Provide the [X, Y] coordinate of the cell's center where the given text is located.  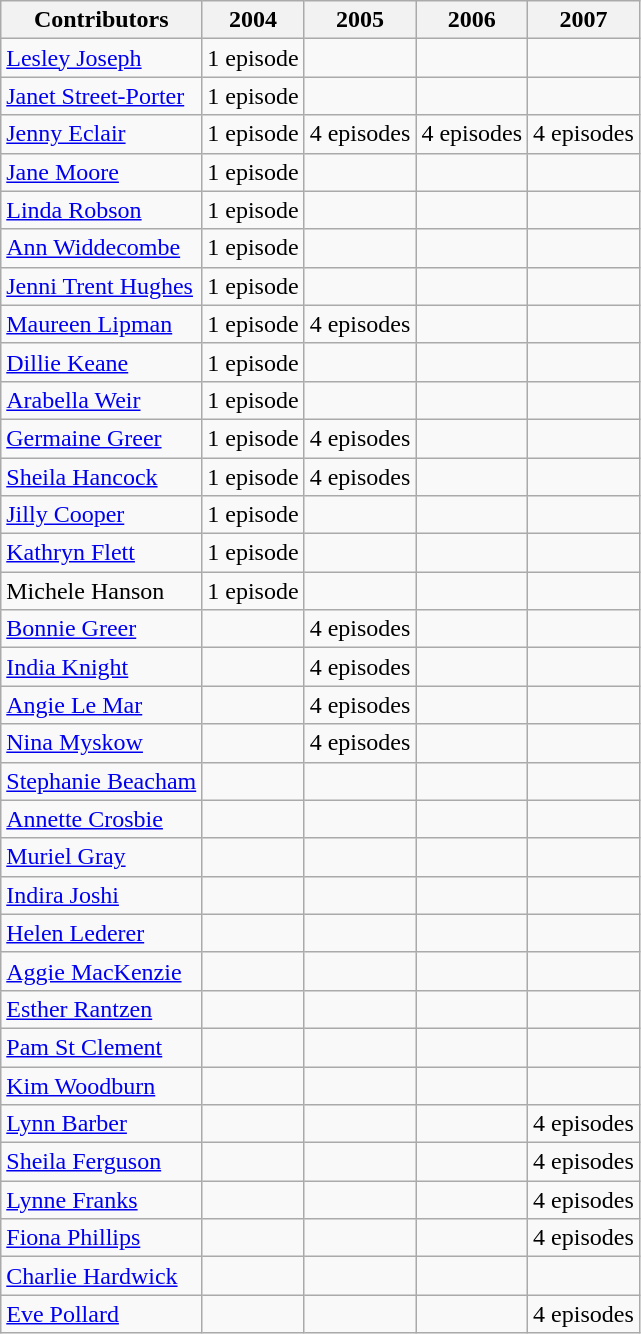
Aggie MacKenzie [102, 971]
Pam St Clement [102, 1047]
Jilly Cooper [102, 515]
Charlie Hardwick [102, 1276]
2005 [360, 20]
Arabella Weir [102, 400]
Jane Moore [102, 172]
2006 [472, 20]
Ann Widdecombe [102, 248]
Eve Pollard [102, 1314]
Fiona Phillips [102, 1238]
Janet Street-Porter [102, 96]
Esther Rantzen [102, 1009]
Jenni Trent Hughes [102, 286]
Kim Woodburn [102, 1085]
India Knight [102, 667]
Stephanie Beacham [102, 781]
2004 [253, 20]
2007 [584, 20]
Annette Crosbie [102, 819]
Sheila Hancock [102, 477]
Angie Le Mar [102, 705]
Lynne Franks [102, 1200]
Helen Lederer [102, 933]
Michele Hanson [102, 591]
Indira Joshi [102, 895]
Lynn Barber [102, 1124]
Sheila Ferguson [102, 1162]
Muriel Gray [102, 857]
Lesley Joseph [102, 58]
Linda Robson [102, 210]
Jenny Eclair [102, 134]
Bonnie Greer [102, 629]
Contributors [102, 20]
Germaine Greer [102, 438]
Kathryn Flett [102, 553]
Nina Myskow [102, 743]
Dillie Keane [102, 362]
Maureen Lipman [102, 324]
